Output the [x, y] coordinate of the center of the cell containing the given text.  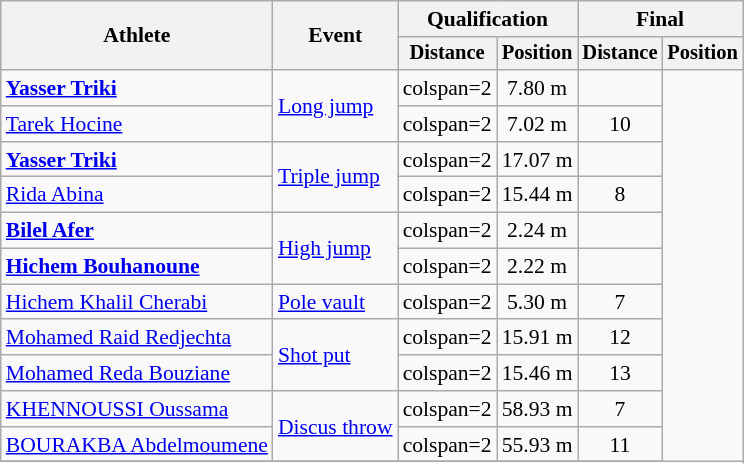
15.44 m [538, 195]
12 [620, 338]
13 [620, 373]
Mohamed Raid Redjechta [137, 338]
Bilel Afer [137, 231]
Qualification [488, 19]
8 [620, 195]
Event [336, 36]
2.22 m [538, 267]
15.91 m [538, 338]
Triple jump [336, 178]
Mohamed Reda Bouziane [137, 373]
Final [660, 19]
Shot put [336, 356]
15.46 m [538, 373]
Hichem Bouhanoune [137, 267]
7.02 m [538, 124]
Athlete [137, 36]
KHENNOUSSI Oussama [137, 409]
Rida Abina [137, 195]
BOURAKBA Abdelmoumene [137, 445]
Tarek Hocine [137, 124]
Long jump [336, 106]
58.93 m [538, 409]
11 [620, 445]
Discus throw [336, 426]
High jump [336, 248]
17.07 m [538, 160]
Pole vault [336, 302]
55.93 m [538, 445]
10 [620, 124]
2.24 m [538, 231]
5.30 m [538, 302]
7.80 m [538, 88]
Hichem Khalil Cherabi [137, 302]
